Find where the given text appears and provide that cell's center as [x, y] coordinate. 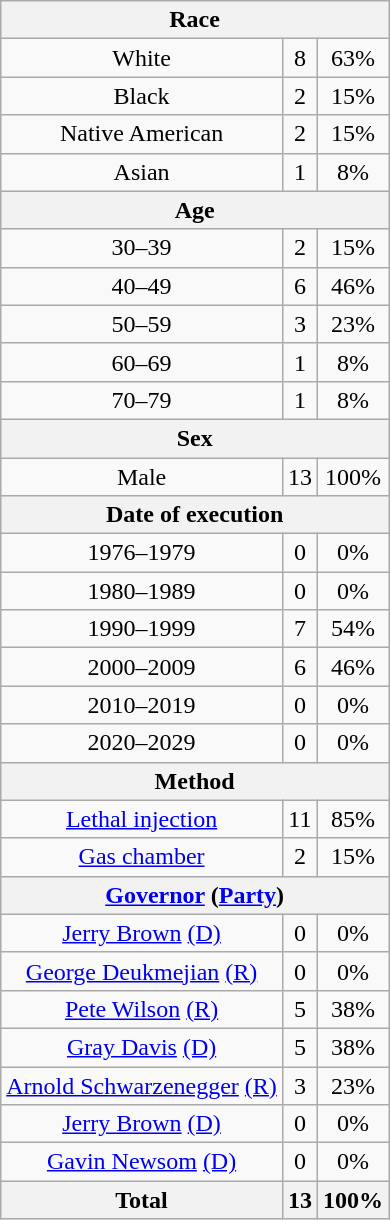
Gavin Newsom (D) [142, 1162]
11 [300, 819]
1990–1999 [142, 629]
7 [300, 629]
60–69 [142, 362]
Age [195, 210]
Method [195, 781]
Gas chamber [142, 857]
Sex [195, 438]
40–49 [142, 286]
Pete Wilson (R) [142, 1009]
Governor (Party) [195, 895]
Race [195, 20]
Asian [142, 172]
Male [142, 477]
2020–2029 [142, 743]
1976–1979 [142, 553]
2010–2019 [142, 705]
Gray Davis (D) [142, 1047]
Native American [142, 134]
Black [142, 96]
George Deukmejian (R) [142, 971]
Arnold Schwarzenegger (R) [142, 1085]
63% [352, 58]
30–39 [142, 248]
2000–2009 [142, 667]
8 [300, 58]
85% [352, 819]
Lethal injection [142, 819]
1980–1989 [142, 591]
54% [352, 629]
Total [142, 1200]
70–79 [142, 400]
White [142, 58]
50–59 [142, 324]
Date of execution [195, 515]
